Return [X, Y] of the center of cell containing provided text 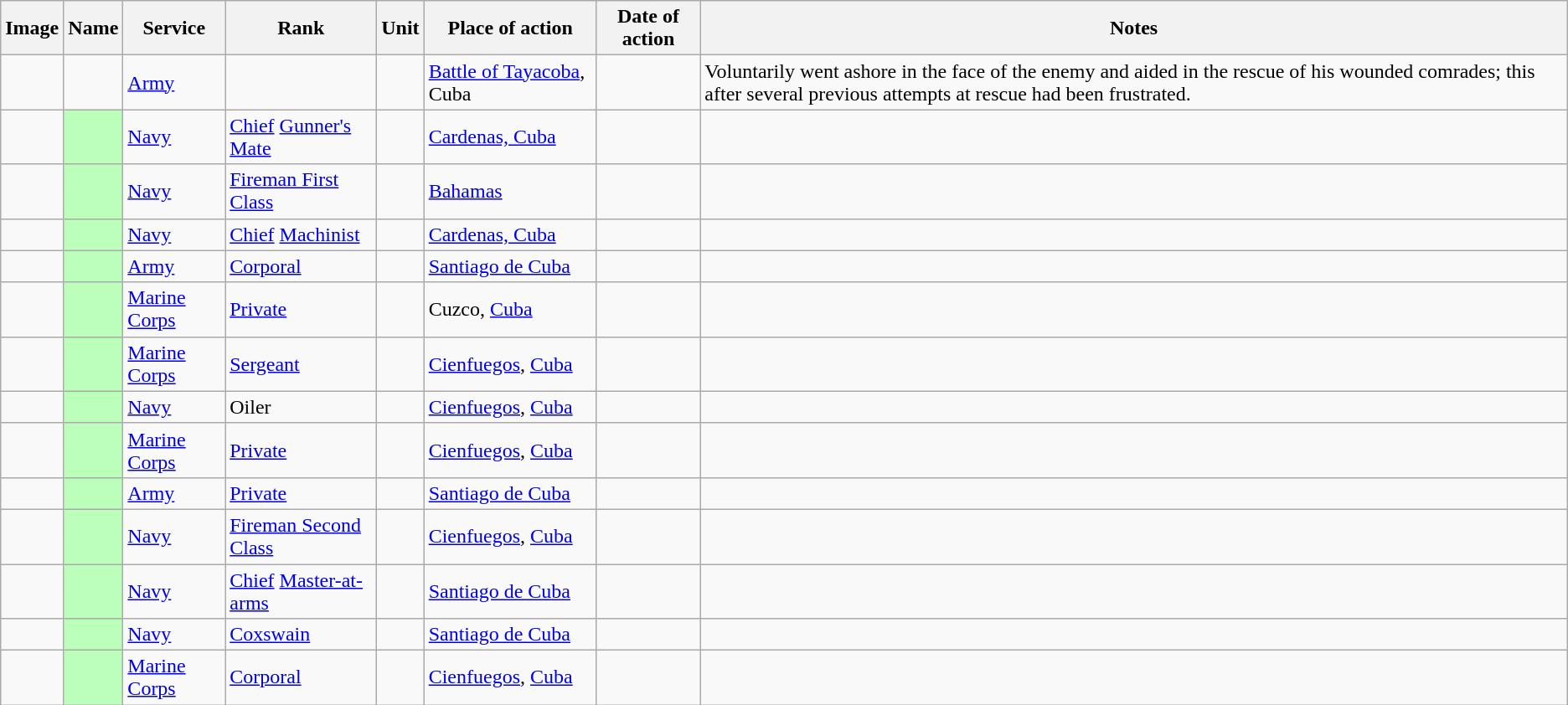
Coxswain [302, 635]
Image [32, 28]
Date of action [648, 28]
Cuzco, Cuba [510, 310]
Sergeant [302, 363]
Place of action [510, 28]
Name [94, 28]
Oiler [302, 407]
Unit [400, 28]
Chief Machinist [302, 234]
Rank [302, 28]
Chief Gunner's Mate [302, 137]
Service [174, 28]
Fireman Second Class [302, 536]
Chief Master-at-arms [302, 591]
Fireman First Class [302, 191]
Notes [1134, 28]
Bahamas [510, 191]
Battle of Tayacoba, Cuba [510, 82]
